Capture the cell that displays the provided text and extract its (x, y) central coordinate. 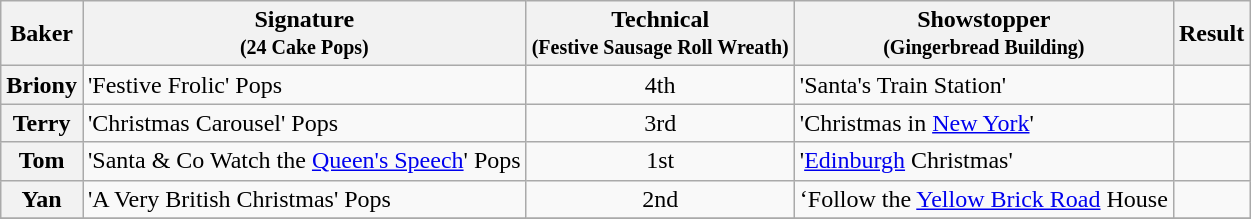
Briony (42, 85)
‘Follow the Yellow Brick Road House (984, 199)
Yan (42, 199)
'Santa & Co Watch the Queen's Speech' Pops (304, 161)
'A Very British Christmas' Pops (304, 199)
4th (660, 85)
Showstopper(Gingerbread Building) (984, 34)
3rd (660, 123)
'Christmas Carousel' Pops (304, 123)
2nd (660, 199)
'Edinburgh Christmas' (984, 161)
'Santa's Train Station' (984, 85)
'Festive Frolic' Pops (304, 85)
'Christmas in New York' (984, 123)
Terry (42, 123)
Technical(Festive Sausage Roll Wreath) (660, 34)
1st (660, 161)
Tom (42, 161)
Result (1211, 34)
Baker (42, 34)
Signature(24 Cake Pops) (304, 34)
